Detect which cell encompasses the target text, then output its [x, y] center coordinate. 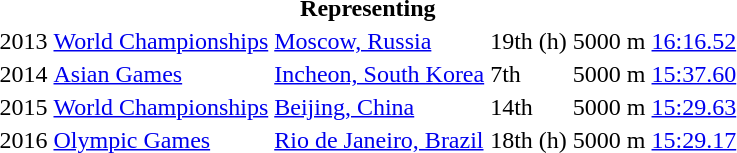
Incheon, South Korea [380, 74]
14th [529, 107]
19th (h) [529, 41]
Beijing, China [380, 107]
7th [529, 74]
Moscow, Russia [380, 41]
Asian Games [161, 74]
